From the cell containing the given text, extract its center point as [x, y] coordinate. 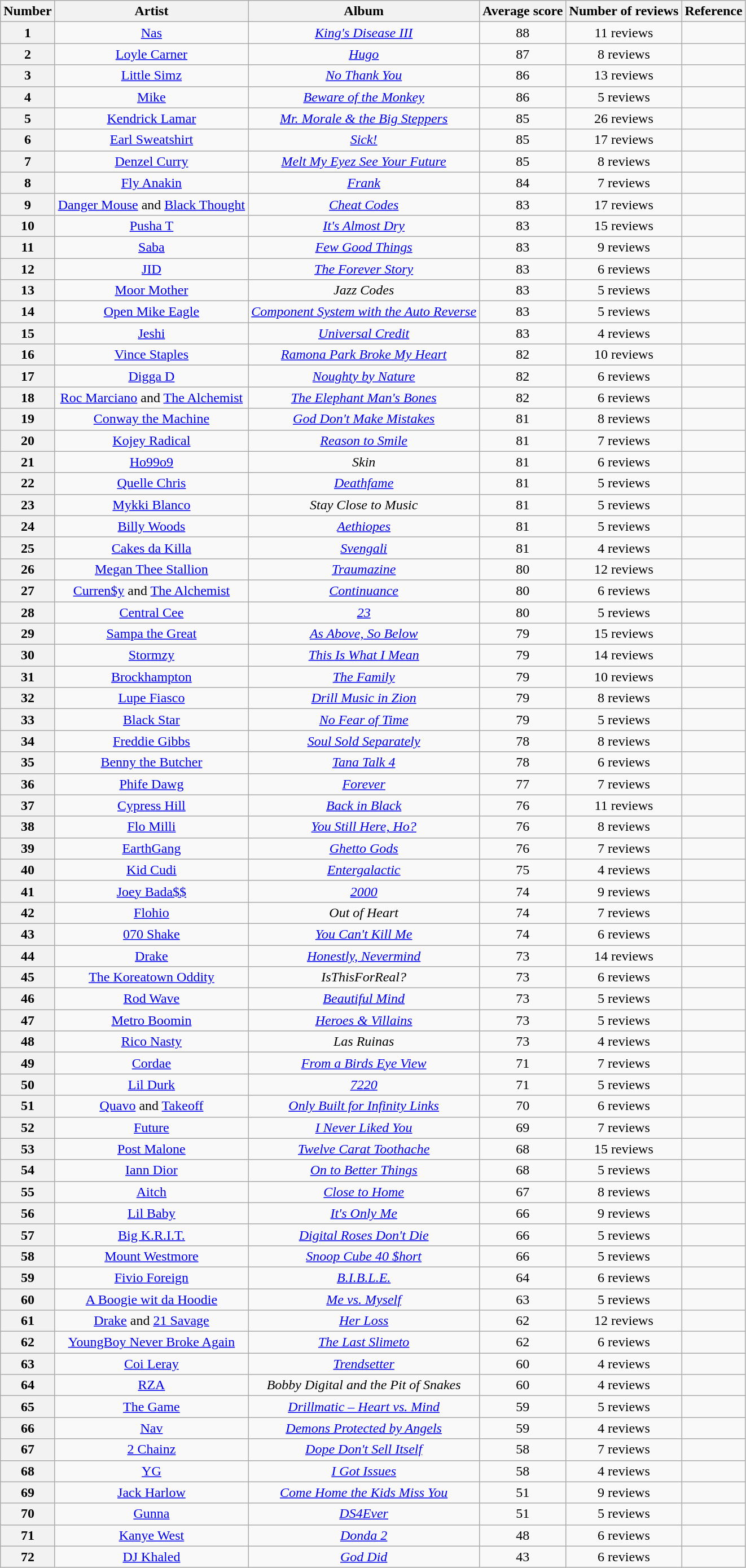
Pusha T [151, 226]
Demons Protected by Angels [364, 1428]
YG [151, 1471]
7220 [364, 1085]
Ramona Park Broke My Heart [364, 355]
Freddie Gibbs [151, 741]
8 [28, 183]
Quavo and Takeoff [151, 1106]
I Never Liked You [364, 1127]
Jeshi [151, 333]
Vince Staples [151, 355]
Bobby Digital and the Pit of Snakes [364, 1385]
9 [28, 204]
Lil Durk [151, 1085]
Mykki Blanco [151, 505]
40 [28, 870]
6 [28, 140]
33 [28, 720]
Kanye West [151, 1535]
27 [28, 591]
Black Star [151, 720]
20 [28, 441]
Danger Mouse and Black Thought [151, 204]
Iann Dior [151, 1170]
God Don't Make Mistakes [364, 419]
Trendsetter [364, 1364]
14 [28, 312]
Lil Baby [151, 1213]
Metro Boomin [151, 1020]
No Thank You [364, 76]
Forever [364, 784]
13 reviews [624, 76]
Come Home the Kids Miss You [364, 1492]
Big K.R.I.T. [151, 1235]
1 [28, 33]
2000 [364, 891]
19 [28, 419]
Cypress Hill [151, 805]
Traumazine [364, 569]
Megan Thee Stallion [151, 569]
Quelle Chris [151, 483]
7 [28, 161]
34 [28, 741]
Melt My Eyez See Your Future [364, 161]
28 [28, 612]
2 Chainz [151, 1450]
A Boogie wit da Hoodie [151, 1299]
Gunna [151, 1514]
38 [28, 827]
Earl Sweatshirt [151, 140]
87 [523, 54]
Las Ruinas [364, 1042]
Aethiopes [364, 526]
Jack Harlow [151, 1492]
IsThisForReal? [364, 977]
32 [28, 698]
Deathfame [364, 483]
Dope Don't Sell Itself [364, 1450]
26 reviews [624, 118]
Heroes & Villains [364, 1020]
75 [523, 870]
Honestly, Nevermind [364, 956]
Few Good Things [364, 247]
10 [28, 226]
Saba [151, 247]
72 [28, 1557]
2 [28, 54]
77 [523, 784]
Me vs. Myself [364, 1299]
3 [28, 76]
Close to Home [364, 1192]
15 [28, 333]
35 [28, 763]
84 [523, 183]
16 [28, 355]
I Got Issues [364, 1471]
Hugo [364, 54]
Brockhampton [151, 677]
God Did [364, 1557]
Beware of the Monkey [364, 97]
YoungBoy Never Broke Again [151, 1342]
61 [28, 1321]
Digital Roses Don't Die [364, 1235]
Fly Anakin [151, 183]
Cordae [151, 1063]
You Still Here, Ho? [364, 827]
Frank [364, 183]
Album [364, 11]
13 [28, 290]
Tana Talk 4 [364, 763]
Cakes da Killa [151, 548]
Jazz Codes [364, 290]
Average score [523, 11]
On to Better Things [364, 1170]
The Last Slimeto [364, 1342]
Aitch [151, 1192]
Central Cee [151, 612]
Skin [364, 462]
39 [28, 848]
Soul Sold Separately [364, 741]
4 [28, 97]
65 [28, 1407]
DS4Ever [364, 1514]
Joey Bada$$ [151, 891]
Future [151, 1127]
Reason to Smile [364, 441]
Little Simz [151, 76]
41 [28, 891]
Stormzy [151, 655]
57 [28, 1235]
Mount Westmore [151, 1256]
King's Disease III [364, 33]
Benny the Butcher [151, 763]
Kid Cudi [151, 870]
36 [28, 784]
53 [28, 1149]
The Game [151, 1407]
50 [28, 1085]
Drake and 21 Savage [151, 1321]
The Elephant Man's Bones [364, 398]
Billy Woods [151, 526]
Flohio [151, 913]
Digga D [151, 376]
Cheat Codes [364, 204]
Noughty by Nature [364, 376]
Nav [151, 1428]
Conway the Machine [151, 419]
11 [28, 247]
26 [28, 569]
Her Loss [364, 1321]
Snoop Cube 40 $hort [364, 1256]
JID [151, 269]
Beautiful Mind [364, 999]
No Fear of Time [364, 720]
Coi Leray [151, 1364]
21 [28, 462]
The Family [364, 677]
Mr. Morale & the Big Steppers [364, 118]
Donda 2 [364, 1535]
Denzel Curry [151, 161]
Universal Credit [364, 333]
Kojey Radical [151, 441]
The Forever Story [364, 269]
Loyle Carner [151, 54]
Out of Heart [364, 913]
070 Shake [151, 934]
Rod Wave [151, 999]
EarthGang [151, 848]
Reference [713, 11]
22 [28, 483]
Number [28, 11]
29 [28, 634]
24 [28, 526]
Lupe Fiasco [151, 698]
45 [28, 977]
You Can't Kill Me [364, 934]
Rico Nasty [151, 1042]
Component System with the Auto Reverse [364, 312]
30 [28, 655]
Fivio Foreign [151, 1278]
Only Built for Infinity Links [364, 1106]
Twelve Carat Toothache [364, 1149]
Entergalactic [364, 870]
Ghetto Gods [364, 848]
Flo Milli [151, 827]
Svengali [364, 548]
55 [28, 1192]
Post Malone [151, 1149]
Open Mike Eagle [151, 312]
Artist [151, 11]
Stay Close to Music [364, 505]
Sampa the Great [151, 634]
B.I.B.L.E. [364, 1278]
49 [28, 1063]
This Is What I Mean [364, 655]
31 [28, 677]
56 [28, 1213]
5 [28, 118]
17 [28, 376]
Mike [151, 97]
From a Birds Eye View [364, 1063]
As Above, So Below [364, 634]
Continuance [364, 591]
88 [523, 33]
Number of reviews [624, 11]
42 [28, 913]
18 [28, 398]
Phife Dawg [151, 784]
Back in Black [364, 805]
25 [28, 548]
DJ Khaled [151, 1557]
12 [28, 269]
Roc Marciano and The Alchemist [151, 398]
44 [28, 956]
The Koreatown Oddity [151, 977]
47 [28, 1020]
Drillmatic – Heart vs. Mind [364, 1407]
Drake [151, 956]
It's Only Me [364, 1213]
Ho99o9 [151, 462]
It's Almost Dry [364, 226]
Curren$y and The Alchemist [151, 591]
Nas [151, 33]
52 [28, 1127]
46 [28, 999]
Drill Music in Zion [364, 698]
37 [28, 805]
Kendrick Lamar [151, 118]
Moor Mother [151, 290]
RZA [151, 1385]
Sick! [364, 140]
54 [28, 1170]
